Return the [x, y] coordinate for the center point of the cell that contains the specified text.  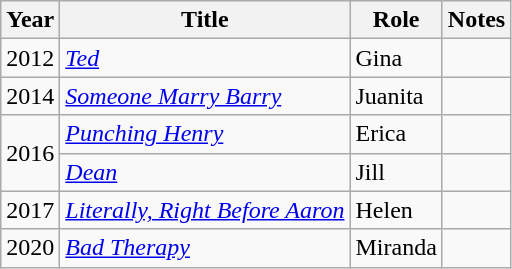
Erica [396, 134]
Jill [396, 172]
Dean [205, 172]
2014 [30, 96]
Ted [205, 58]
Juanita [396, 96]
2020 [30, 248]
2012 [30, 58]
Helen [396, 210]
Bad Therapy [205, 248]
Notes [476, 20]
Year [30, 20]
Literally, Right Before Aaron [205, 210]
Miranda [396, 248]
Punching Henry [205, 134]
Someone Marry Barry [205, 96]
Gina [396, 58]
2016 [30, 153]
Title [205, 20]
Role [396, 20]
2017 [30, 210]
